For the text-containing cell, return its midpoint in (x, y) coordinate format. 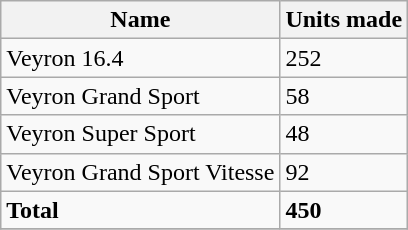
Total (140, 210)
92 (344, 172)
Name (140, 20)
Veyron Super Sport (140, 134)
Units made (344, 20)
252 (344, 58)
Veyron Grand Sport (140, 96)
450 (344, 210)
Veyron 16.4 (140, 58)
Veyron Grand Sport Vitesse (140, 172)
58 (344, 96)
48 (344, 134)
